Detect which cell encompasses the target text, then output its (x, y) center coordinate. 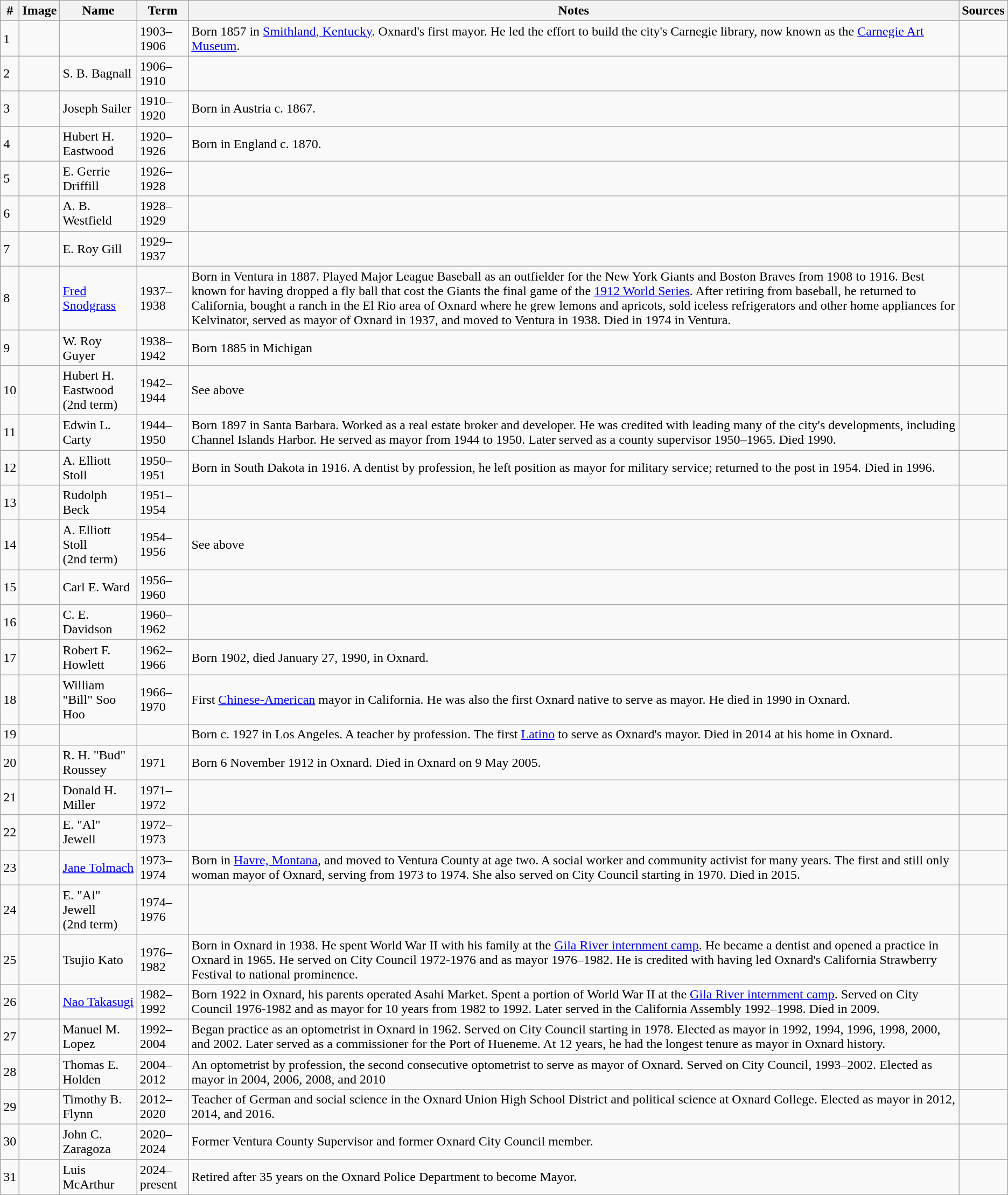
Joseph Sailer (98, 109)
1 (10, 39)
E. "Al" Jewell (2nd term) (98, 910)
13 (10, 503)
Term (163, 11)
4 (10, 143)
19 (10, 735)
1944–1950 (163, 432)
Timothy B. Flynn (98, 1107)
Robert F. Howlett (98, 657)
Born 6 November 1912 in Oxnard. Died in Oxnard on 9 May 2005. (574, 763)
17 (10, 657)
Born in England c. 1870. (574, 143)
Donald H. Miller (98, 797)
Born in Austria c. 1867. (574, 109)
1974–1976 (163, 910)
1937–1938 (163, 298)
John C. Zaragoza (98, 1142)
Rudolph Beck (98, 503)
1972–1973 (163, 833)
12 (10, 467)
1992–2004 (163, 1036)
1956–1960 (163, 587)
Tsujio Kato (98, 959)
8 (10, 298)
E. Gerrie Driffill (98, 179)
14 (10, 545)
A. Elliott Stoll (2nd term) (98, 545)
1928–1929 (163, 213)
E. "Al" Jewell (98, 833)
28 (10, 1072)
2024–present (163, 1177)
2020–2024 (163, 1142)
7 (10, 249)
1966–1970 (163, 700)
A. Elliott Stoll (98, 467)
24 (10, 910)
26 (10, 1002)
William "Bill" Soo Hoo (98, 700)
R. H. "Bud" Roussey (98, 763)
Hubert H. Eastwood (2nd term) (98, 390)
E. Roy Gill (98, 249)
1971 (163, 763)
C. E. Davidson (98, 623)
1938–1942 (163, 348)
1942–1944 (163, 390)
1950–1951 (163, 467)
9 (10, 348)
1920–1926 (163, 143)
1962–1966 (163, 657)
15 (10, 587)
20 (10, 763)
Manuel M. Lopez (98, 1036)
Born 1885 in Michigan (574, 348)
Carl E. Ward (98, 587)
1971–1972 (163, 797)
Thomas E. Holden (98, 1072)
1929–1937 (163, 249)
2012–2020 (163, 1107)
1976–1982 (163, 959)
22 (10, 833)
Born 1857 in Smithland, Kentucky. Oxnard's first mayor. He led the effort to build the city's Carnegie library, now known as the Carnegie Art Museum. (574, 39)
31 (10, 1177)
Name (98, 11)
First Chinese-American mayor in California. He was also the first Oxnard native to serve as mayor. He died in 1990 in Oxnard. (574, 700)
16 (10, 623)
S. B. Bagnall (98, 73)
Fred Snodgrass (98, 298)
1926–1928 (163, 179)
2 (10, 73)
Sources (983, 11)
Hubert H. Eastwood (98, 143)
Image (40, 11)
Retired after 35 years on the Oxnard Police Department to become Mayor. (574, 1177)
Born 1902, died January 27, 1990, in Oxnard. (574, 657)
1982–1992 (163, 1002)
3 (10, 109)
W. Roy Guyer (98, 348)
1910–1920 (163, 109)
1960–1962 (163, 623)
Born c. 1927 in Los Angeles. A teacher by profession. The first Latino to serve as Oxnard's mayor. Died in 2014 at his home in Oxnard. (574, 735)
A. B. Westfield (98, 213)
25 (10, 959)
Luis McArthur (98, 1177)
6 (10, 213)
30 (10, 1142)
# (10, 11)
5 (10, 179)
27 (10, 1036)
Former Ventura County Supervisor and former Oxnard City Council member. (574, 1142)
21 (10, 797)
18 (10, 700)
Notes (574, 11)
2004–2012 (163, 1072)
Edwin L. Carty (98, 432)
11 (10, 432)
29 (10, 1107)
1906–1910 (163, 73)
23 (10, 867)
1951–1954 (163, 503)
Nao Takasugi (98, 1002)
1903–1906 (163, 39)
Born in South Dakota in 1916. A dentist by profession, he left position as mayor for military service; returned to the post in 1954. Died in 1996. (574, 467)
Jane Tolmach (98, 867)
1973–1974 (163, 867)
1954–1956 (163, 545)
10 (10, 390)
